Determine the [X, Y] coordinate at the center of the cell enclosing the given text.  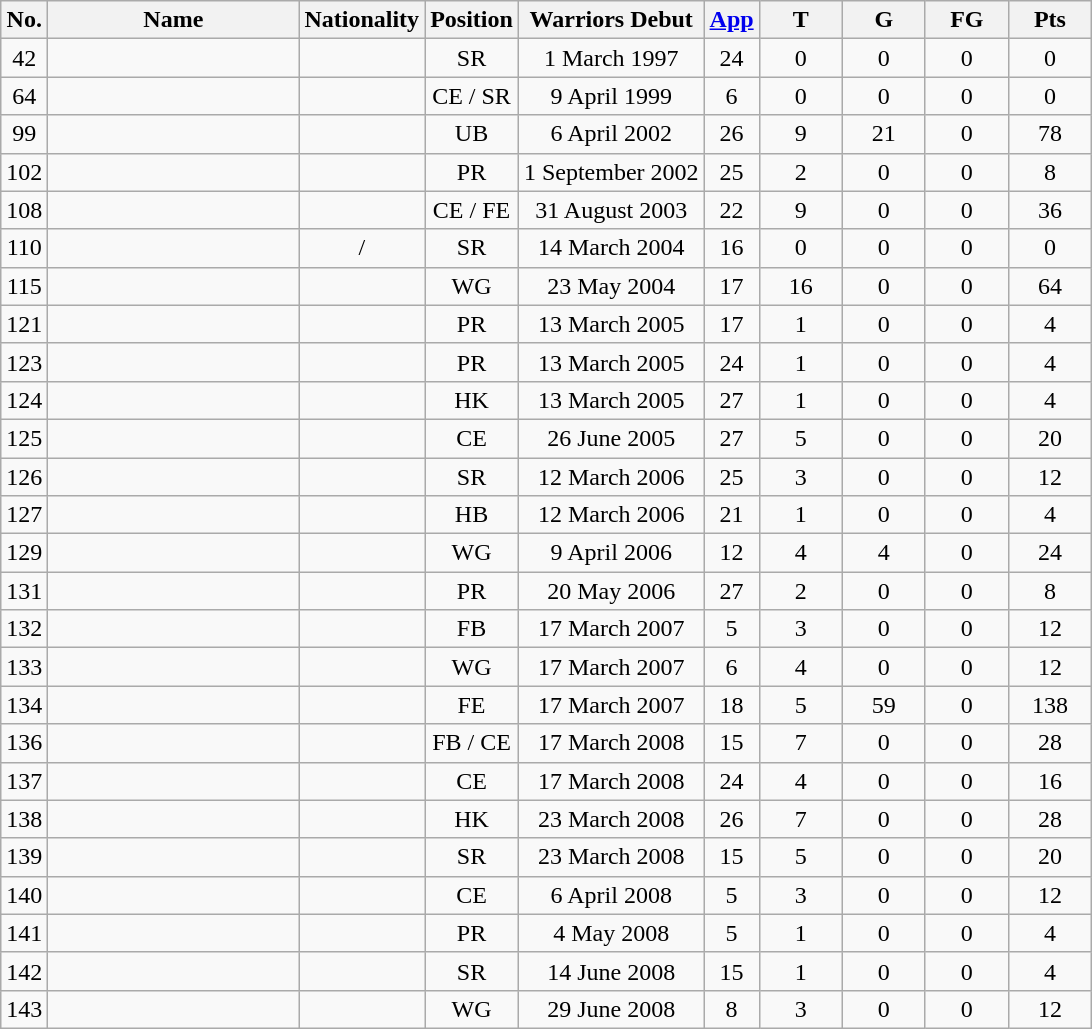
9 April 2006 [611, 553]
133 [24, 667]
No. [24, 20]
Name [174, 20]
125 [24, 438]
59 [884, 705]
18 [732, 705]
Nationality [362, 20]
FG [966, 20]
143 [24, 1009]
26 June 2005 [611, 438]
Position [472, 20]
G [884, 20]
142 [24, 971]
T [800, 20]
123 [24, 362]
140 [24, 895]
108 [24, 210]
Pts [1050, 20]
FE [472, 705]
1 September 2002 [611, 172]
CE / FE [472, 210]
110 [24, 248]
6 April 2008 [611, 895]
99 [24, 134]
FB / CE [472, 743]
134 [24, 705]
132 [24, 629]
14 March 2004 [611, 248]
124 [24, 400]
137 [24, 781]
102 [24, 172]
29 June 2008 [611, 1009]
CE / SR [472, 96]
36 [1050, 210]
78 [1050, 134]
UB [472, 134]
23 May 2004 [611, 286]
App [732, 20]
9 April 1999 [611, 96]
Warriors Debut [611, 20]
115 [24, 286]
/ [362, 248]
139 [24, 857]
129 [24, 553]
131 [24, 591]
1 March 1997 [611, 58]
14 June 2008 [611, 971]
4 May 2008 [611, 933]
121 [24, 324]
22 [732, 210]
126 [24, 477]
20 May 2006 [611, 591]
HB [472, 515]
FB [472, 629]
31 August 2003 [611, 210]
127 [24, 515]
6 April 2002 [611, 134]
42 [24, 58]
136 [24, 743]
141 [24, 933]
